Search for the cell housing the specified text and yield its (X, Y) center coordinate. 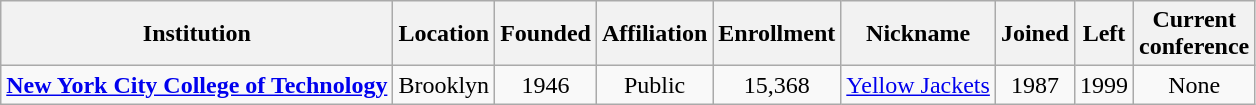
Founded (546, 34)
Left (1104, 34)
New York City College of Technology (197, 85)
1999 (1104, 85)
1987 (1034, 85)
15,368 (777, 85)
Joined (1034, 34)
Public (654, 85)
Enrollment (777, 34)
Affiliation (654, 34)
Location (444, 34)
Currentconference (1194, 34)
None (1194, 85)
Brooklyn (444, 85)
Yellow Jackets (918, 85)
Nickname (918, 34)
1946 (546, 85)
Institution (197, 34)
